From the cell containing the given text, extract its center point as (X, Y) coordinate. 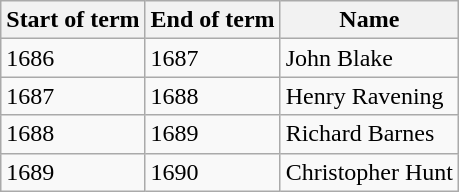
End of term (212, 20)
1690 (212, 172)
Name (369, 20)
Christopher Hunt (369, 172)
Richard Barnes (369, 134)
1686 (73, 58)
Start of term (73, 20)
Henry Ravening (369, 96)
John Blake (369, 58)
